Find where the given text appears and provide that cell's center as (X, Y) coordinate. 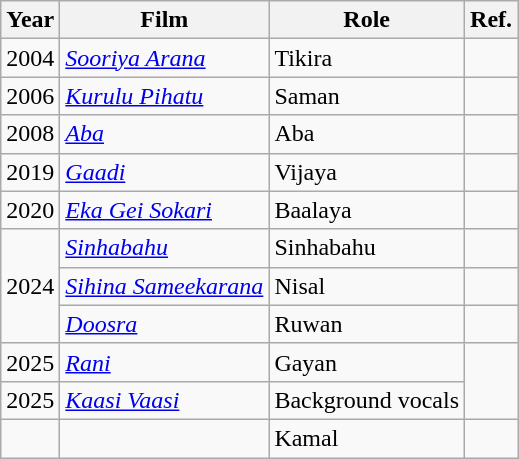
Background vocals (367, 400)
Vijaya (367, 172)
2020 (30, 210)
Saman (367, 96)
2004 (30, 58)
2006 (30, 96)
Role (367, 20)
Year (30, 20)
Film (164, 20)
Gayan (367, 362)
Rani (164, 362)
Ruwan (367, 324)
Kurulu Pihatu (164, 96)
Sihina Sameekarana (164, 286)
Gaadi (164, 172)
2019 (30, 172)
Doosra (164, 324)
Baalaya (367, 210)
Eka Gei Sokari (164, 210)
Sooriya Arana (164, 58)
Ref. (492, 20)
Nisal (367, 286)
2024 (30, 286)
Tikira (367, 58)
2008 (30, 134)
Kamal (367, 438)
Kaasi Vaasi (164, 400)
